Find where the given text appears and provide that cell's center as [X, Y] coordinate. 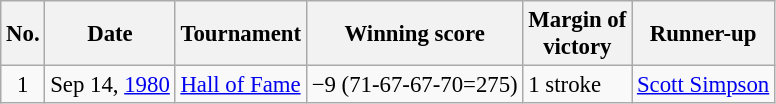
Sep 14, 1980 [110, 85]
Margin ofvictory [578, 34]
Winning score [414, 34]
Runner-up [704, 34]
Hall of Fame [240, 85]
No. [23, 34]
Tournament [240, 34]
−9 (71-67-67-70=275) [414, 85]
1 [23, 85]
1 stroke [578, 85]
Scott Simpson [704, 85]
Date [110, 34]
